Scan for the cell matching the given text and deliver its (x, y) coordinate at center. 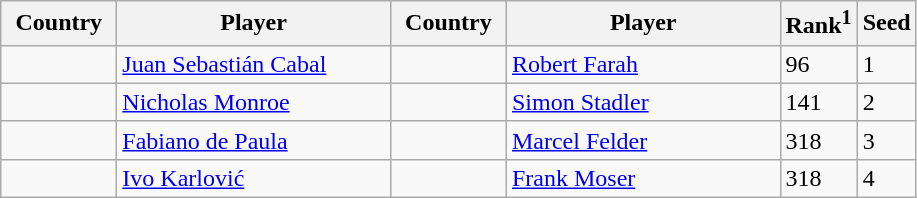
Fabiano de Paula (254, 140)
Robert Farah (643, 64)
Nicholas Monroe (254, 102)
Rank1 (818, 24)
Seed (886, 24)
1 (886, 64)
Simon Stadler (643, 102)
Frank Moser (643, 178)
Juan Sebastián Cabal (254, 64)
Marcel Felder (643, 140)
141 (818, 102)
Ivo Karlović (254, 178)
2 (886, 102)
3 (886, 140)
96 (818, 64)
4 (886, 178)
